From the cell containing the given text, extract its center point as (X, Y) coordinate. 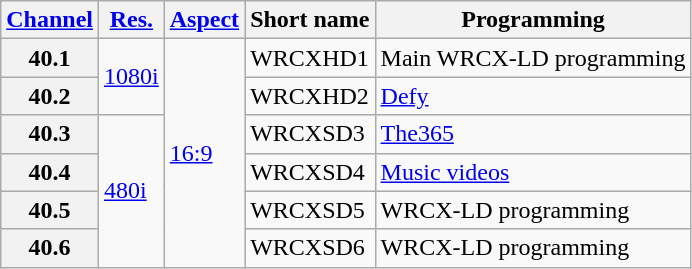
The365 (533, 134)
Defy (533, 96)
40.2 (50, 96)
WRCXHD1 (310, 58)
WRCXHD2 (310, 96)
Main WRCX-LD programming (533, 58)
40.5 (50, 210)
16:9 (204, 153)
WRCXSD5 (310, 210)
40.1 (50, 58)
WRCXSD6 (310, 248)
40.6 (50, 248)
Res. (132, 20)
Short name (310, 20)
Music videos (533, 172)
WRCXSD4 (310, 172)
40.3 (50, 134)
40.4 (50, 172)
Channel (50, 20)
1080i (132, 77)
WRCXSD3 (310, 134)
Programming (533, 20)
Aspect (204, 20)
480i (132, 191)
